Find where the given text appears and provide that cell's center as (X, Y) coordinate. 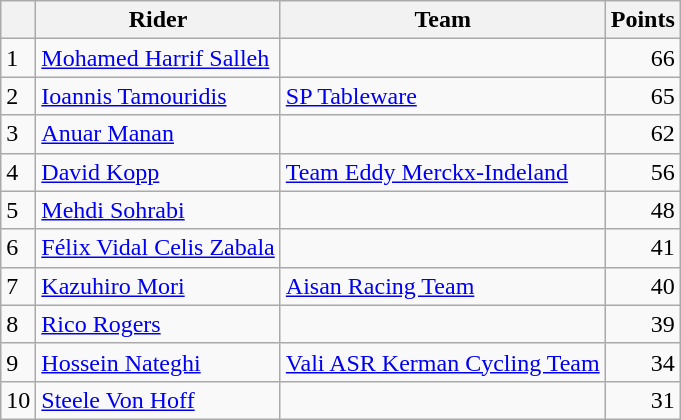
56 (642, 172)
66 (642, 58)
62 (642, 134)
4 (18, 172)
41 (642, 248)
Steele Von Hoff (158, 400)
Mehdi Sohrabi (158, 210)
3 (18, 134)
5 (18, 210)
David Kopp (158, 172)
Hossein Nateghi (158, 362)
Team (442, 20)
6 (18, 248)
65 (642, 96)
7 (18, 286)
Rider (158, 20)
Ioannis Tamouridis (158, 96)
SP Tableware (442, 96)
Kazuhiro Mori (158, 286)
10 (18, 400)
Rico Rogers (158, 324)
2 (18, 96)
Anuar Manan (158, 134)
48 (642, 210)
Points (642, 20)
34 (642, 362)
Félix Vidal Celis Zabala (158, 248)
1 (18, 58)
31 (642, 400)
39 (642, 324)
8 (18, 324)
Vali ASR Kerman Cycling Team (442, 362)
Aisan Racing Team (442, 286)
Team Eddy Merckx-Indeland (442, 172)
Mohamed Harrif Salleh (158, 58)
40 (642, 286)
9 (18, 362)
